Return [x, y] of the center of cell containing provided text 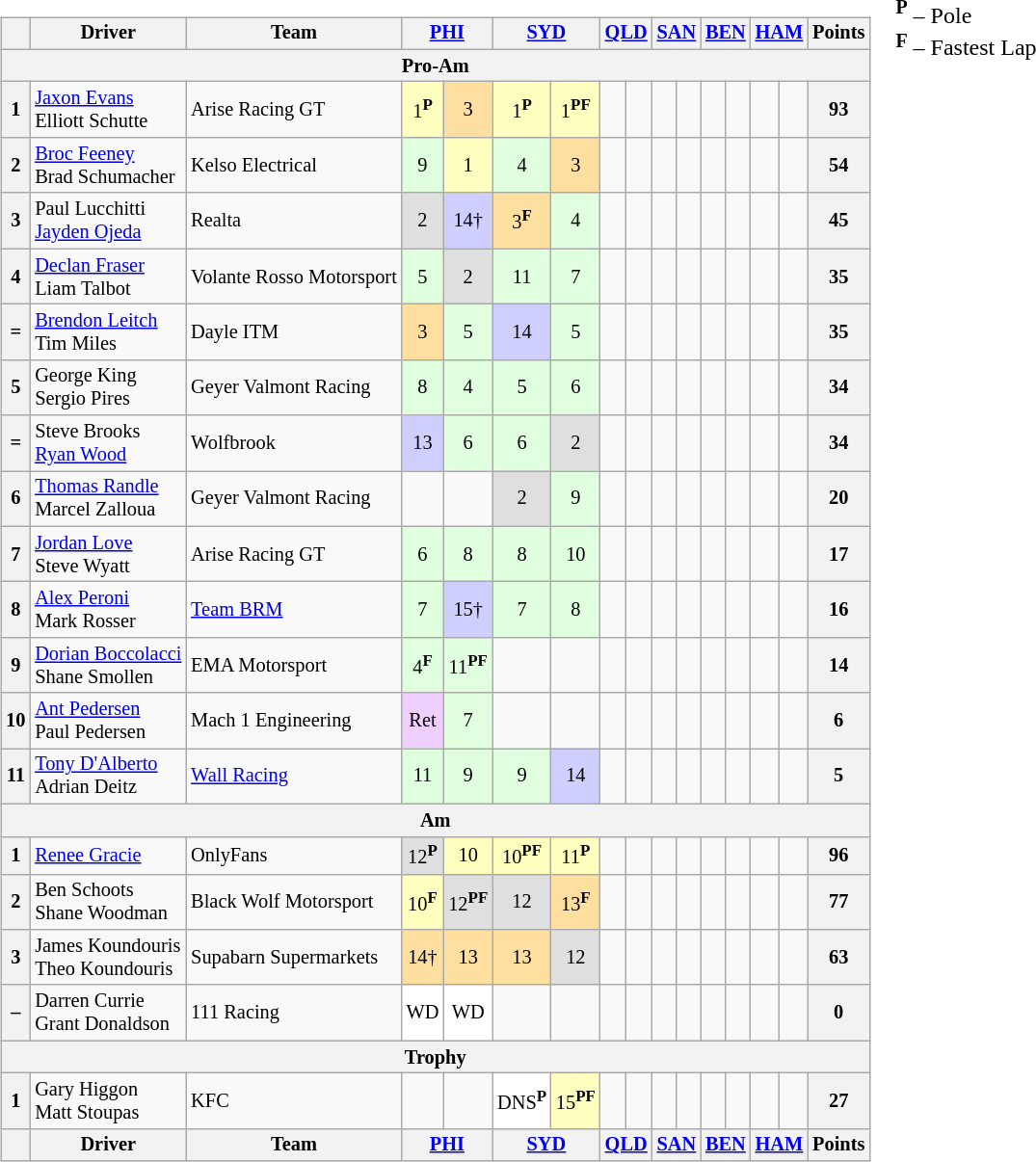
17 [838, 554]
James Koundouris Theo Koundouris [108, 958]
3F [522, 221]
11P [576, 856]
54 [838, 166]
Renee Gracie [108, 856]
Ant Pedersen Paul Pedersen [108, 721]
15† [468, 610]
96 [838, 856]
Alex Peroni Mark Rosser [108, 610]
20 [838, 499]
Black Wolf Motorsport [293, 902]
Realta [293, 221]
Dayle ITM [293, 332]
Paul Lucchitti Jayden Ojeda [108, 221]
Darren Currie Grant Donaldson [108, 1013]
93 [838, 110]
Jordan Love Steve Wyatt [108, 554]
Mach 1 Engineering [293, 721]
Trophy [436, 1057]
EMA Motorsport [293, 666]
111 Racing [293, 1013]
27 [838, 1101]
KFC [293, 1101]
Wall Racing [293, 777]
16 [838, 610]
Supabarn Supermarkets [293, 958]
10F [423, 902]
Jaxon Evans Elliott Schutte [108, 110]
Volante Rosso Motorsport [293, 277]
Kelso Electrical [293, 166]
Declan Fraser Liam Talbot [108, 277]
Thomas Randle Marcel Zalloua [108, 499]
DNSP [522, 1101]
Team BRM [293, 610]
Dorian Boccolacci Shane Smollen [108, 666]
77 [838, 902]
George King Sergio Pires [108, 387]
11PF [468, 666]
Wolfbrook [293, 443]
OnlyFans [293, 856]
Pro-Am [436, 66]
Ret [423, 721]
12PF [468, 902]
Brendon Leitch Tim Miles [108, 332]
Tony D'Alberto Adrian Deitz [108, 777]
4F [423, 666]
Broc Feeney Brad Schumacher [108, 166]
Steve Brooks Ryan Wood [108, 443]
10PF [522, 856]
Am [436, 820]
13F [576, 902]
45 [838, 221]
15PF [576, 1101]
– [15, 1013]
Ben Schoots Shane Woodman [108, 902]
0 [838, 1013]
Gary Higgon Matt Stoupas [108, 1101]
1PF [576, 110]
63 [838, 958]
12P [423, 856]
